From the cell containing the given text, extract its center point as (x, y) coordinate. 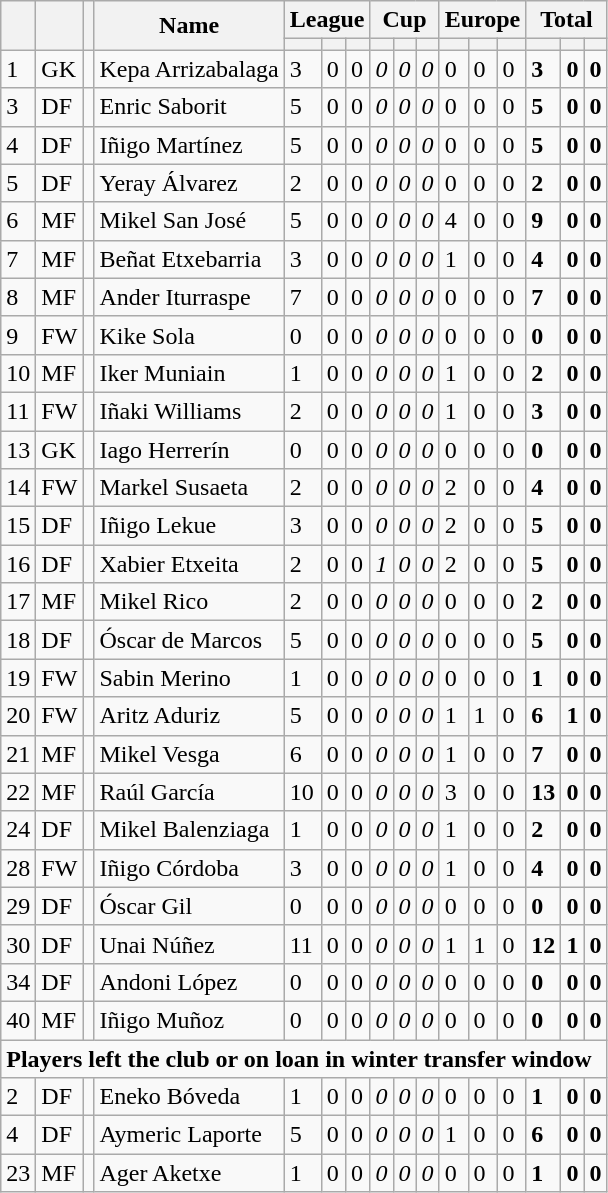
Ander Iturraspe (189, 297)
Iñigo Córdoba (189, 868)
Óscar Gil (189, 906)
Andoni López (189, 982)
28 (18, 868)
Kepa Arrizabalaga (189, 69)
12 (544, 944)
21 (18, 754)
19 (18, 678)
Mikel Rico (189, 602)
24 (18, 830)
Kike Sola (189, 335)
Total (566, 20)
Iker Muniain (189, 373)
Sabin Merino (189, 678)
Aritz Aduriz (189, 716)
Iñigo Lekue (189, 526)
League (327, 20)
Europe (482, 20)
Eneko Bóveda (189, 1097)
Óscar de Marcos (189, 640)
Iñigo Muñoz (189, 1020)
29 (18, 906)
Markel Susaeta (189, 488)
16 (18, 564)
Enric Saborit (189, 107)
30 (18, 944)
Beñat Etxebarria (189, 259)
Mikel San José (189, 221)
Aymeric Laporte (189, 1135)
Iñaki Williams (189, 411)
18 (18, 640)
Unai Núñez (189, 944)
Cup (404, 20)
Mikel Vesga (189, 754)
17 (18, 602)
14 (18, 488)
Players left the club or on loan in winter transfer window (304, 1059)
Raúl García (189, 792)
40 (18, 1020)
Mikel Balenziaga (189, 830)
23 (18, 1173)
Xabier Etxeita (189, 564)
Ager Aketxe (189, 1173)
20 (18, 716)
Iago Herrerín (189, 449)
Iñigo Martínez (189, 145)
34 (18, 982)
Name (189, 26)
Yeray Álvarez (189, 183)
22 (18, 792)
8 (18, 297)
15 (18, 526)
